Return the [x, y] coordinate for the center point of the cell that contains the specified text.  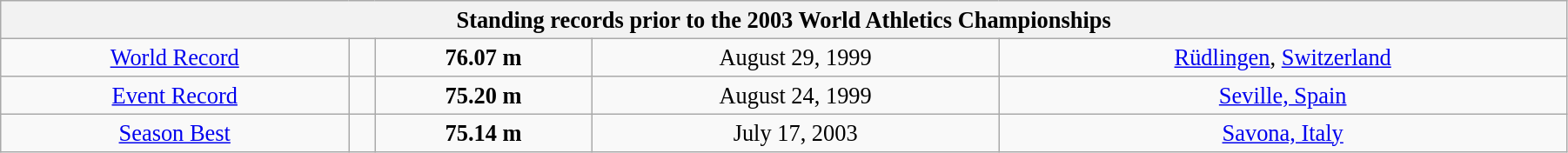
Seville, Spain [1283, 95]
Standing records prior to the 2003 World Athletics Championships [784, 19]
Rüdlingen, Switzerland [1283, 57]
August 29, 1999 [795, 57]
Savona, Italy [1283, 133]
Event Record [175, 95]
August 24, 1999 [795, 95]
World Record [175, 57]
76.07 m [484, 57]
75.20 m [484, 95]
75.14 m [484, 133]
July 17, 2003 [795, 133]
Season Best [175, 133]
